Return the [X, Y] coordinate for the center point of the cell that contains the specified text.  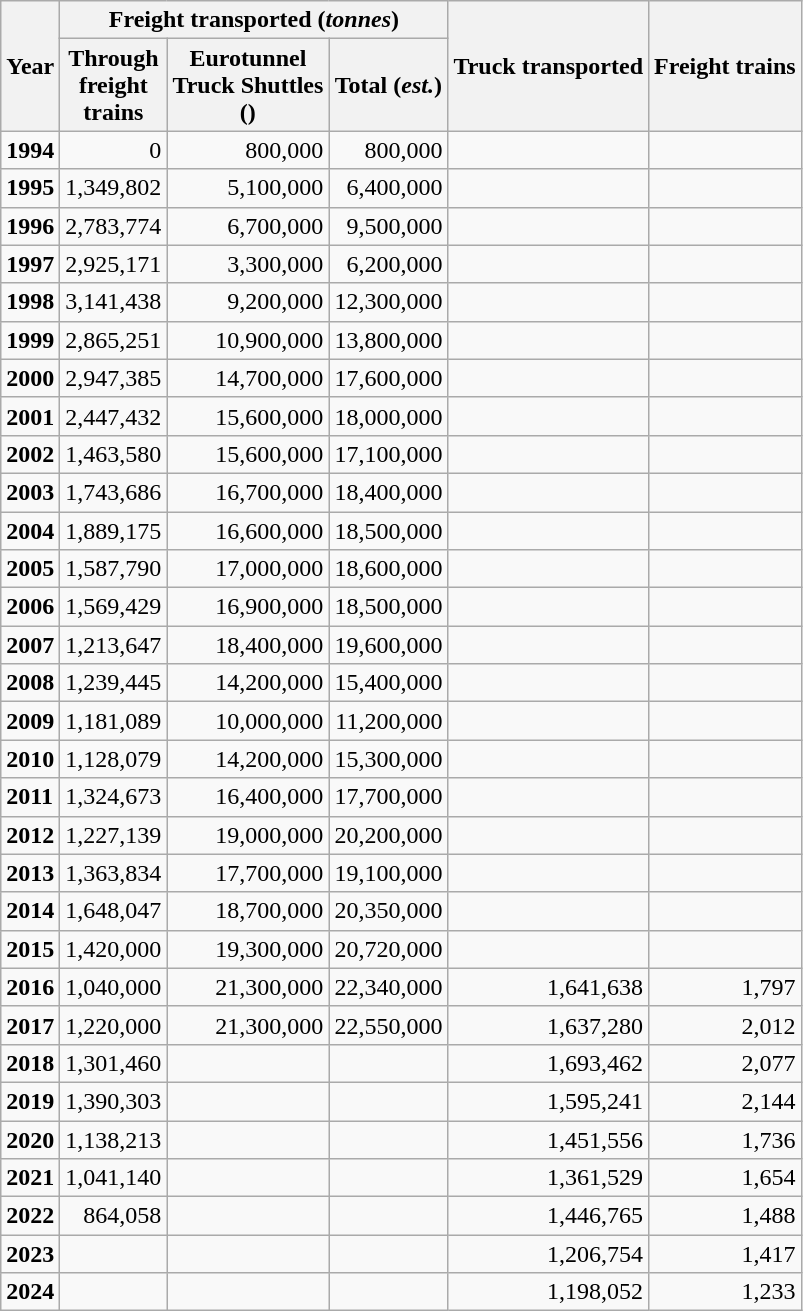
19,000,000 [248, 835]
Freight transported (tonnes) [254, 20]
1,324,673 [114, 797]
1,648,047 [114, 911]
0 [114, 150]
1997 [30, 264]
2004 [30, 531]
1,587,790 [114, 569]
10,000,000 [248, 721]
1,213,647 [114, 645]
1,390,303 [114, 1101]
1995 [30, 188]
14,700,000 [248, 378]
2,447,432 [114, 416]
18,000,000 [388, 416]
2002 [30, 454]
22,340,000 [388, 987]
1,363,834 [114, 873]
9,200,000 [248, 302]
2,144 [726, 1101]
1,693,462 [548, 1063]
1,889,175 [114, 531]
2013 [30, 873]
1,569,429 [114, 607]
16,700,000 [248, 492]
16,600,000 [248, 531]
2009 [30, 721]
2020 [30, 1139]
2014 [30, 911]
1,239,445 [114, 683]
2011 [30, 797]
2003 [30, 492]
20,350,000 [388, 911]
2006 [30, 607]
6,700,000 [248, 226]
1,040,000 [114, 987]
19,100,000 [388, 873]
1,181,089 [114, 721]
17,000,000 [248, 569]
19,300,000 [248, 949]
18,600,000 [388, 569]
2007 [30, 645]
1,420,000 [114, 949]
2023 [30, 1254]
Truck transported [548, 66]
2,783,774 [114, 226]
11,200,000 [388, 721]
1,637,280 [548, 1025]
2016 [30, 987]
15,400,000 [388, 683]
1,361,529 [548, 1178]
1,206,754 [548, 1254]
3,141,438 [114, 302]
1,128,079 [114, 759]
1,743,686 [114, 492]
1,198,052 [548, 1292]
1,736 [726, 1139]
1,463,580 [114, 454]
2001 [30, 416]
10,900,000 [248, 340]
15,300,000 [388, 759]
1,446,765 [548, 1216]
Total (est.) [388, 85]
1,301,460 [114, 1063]
2008 [30, 683]
17,100,000 [388, 454]
1,641,638 [548, 987]
18,700,000 [248, 911]
1,654 [726, 1178]
1,595,241 [548, 1101]
3,300,000 [248, 264]
2019 [30, 1101]
5,100,000 [248, 188]
1994 [30, 150]
2017 [30, 1025]
2005 [30, 569]
2012 [30, 835]
1,488 [726, 1216]
13,800,000 [388, 340]
2022 [30, 1216]
2024 [30, 1292]
6,400,000 [388, 188]
2018 [30, 1063]
9,500,000 [388, 226]
1,797 [726, 987]
1,417 [726, 1254]
2,925,171 [114, 264]
1,451,556 [548, 1139]
1,220,000 [114, 1025]
16,400,000 [248, 797]
1999 [30, 340]
1998 [30, 302]
17,600,000 [388, 378]
864,058 [114, 1216]
2,077 [726, 1063]
1996 [30, 226]
1,138,213 [114, 1139]
2015 [30, 949]
1,227,139 [114, 835]
2000 [30, 378]
2,012 [726, 1025]
22,550,000 [388, 1025]
1,349,802 [114, 188]
Year [30, 66]
19,600,000 [388, 645]
16,900,000 [248, 607]
2,865,251 [114, 340]
EurotunnelTruck Shuttles () [248, 85]
12,300,000 [388, 302]
2,947,385 [114, 378]
2021 [30, 1178]
Freight trains [726, 66]
2010 [30, 759]
20,200,000 [388, 835]
6,200,000 [388, 264]
1,041,140 [114, 1178]
20,720,000 [388, 949]
1,233 [726, 1292]
Throughfreighttrains [114, 85]
